Output the [X, Y] coordinate of the center of the cell containing the given text.  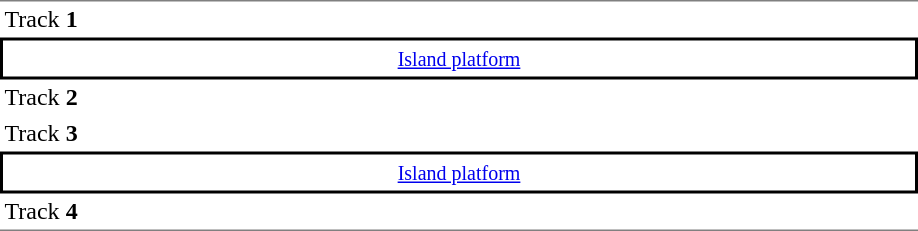
Track 3 [80, 134]
Track 1 [80, 19]
Track 2 [80, 98]
